Detect which cell encompasses the target text, then output its [X, Y] center coordinate. 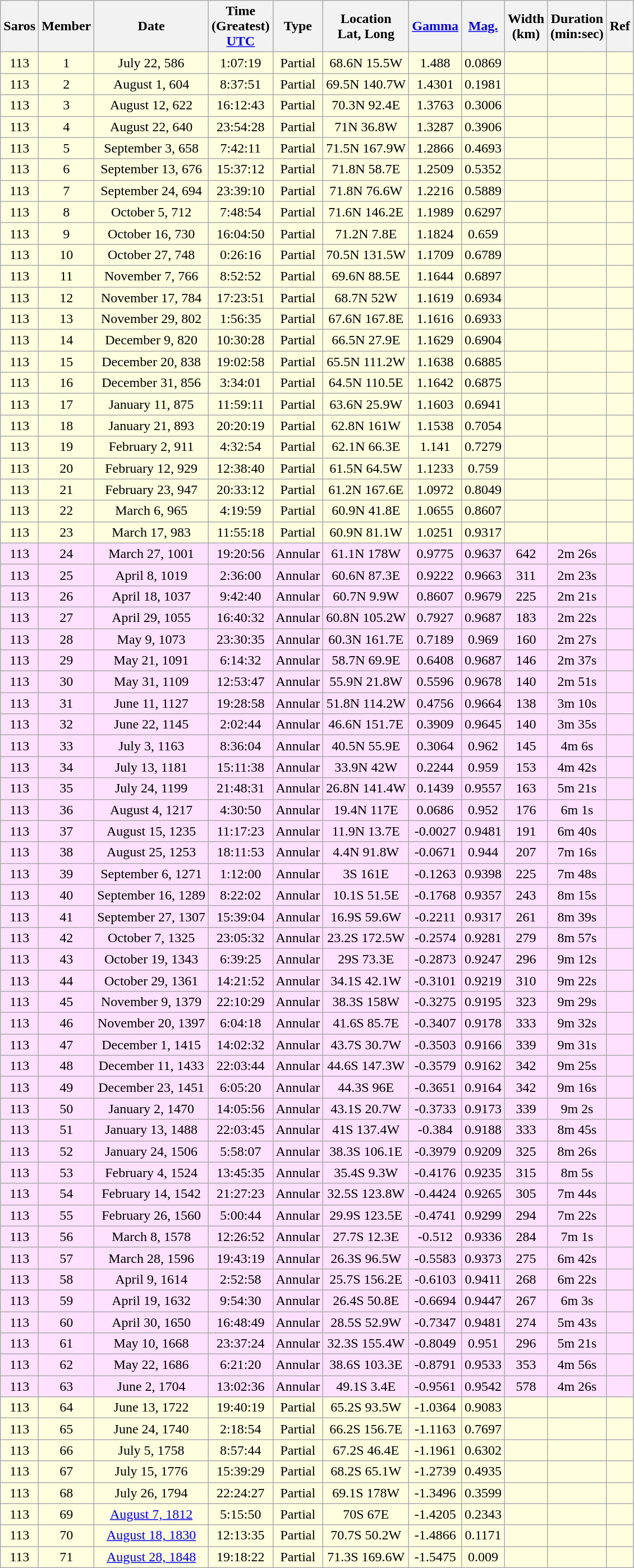
-0.3651 [435, 1087]
16:04:50 [240, 233]
Saros [20, 26]
1.1619 [435, 298]
14 [66, 340]
55 [66, 1215]
1.1233 [435, 468]
6:39:25 [240, 959]
7m 48s [577, 874]
70.5N 131.5W [366, 255]
0.9195 [483, 1002]
July 15, 1776 [151, 1472]
4:30:50 [240, 810]
0.759 [483, 468]
60.9N 41.8E [366, 511]
26.8N 141.4W [366, 788]
578 [526, 1386]
71.3S 169.6W [366, 1557]
20 [66, 468]
2:02:44 [240, 725]
26 [66, 596]
12:26:52 [240, 1237]
207 [526, 852]
0.7054 [483, 426]
LocationLat, Long [366, 26]
-0.5583 [435, 1258]
6m 3s [577, 1300]
64.5N 110.5E [366, 383]
20:33:12 [240, 490]
September 3, 658 [151, 148]
Member [66, 26]
62 [66, 1365]
1.4301 [435, 84]
34 [66, 767]
9m 2s [577, 1109]
0.5889 [483, 191]
23:37:24 [240, 1344]
2m 22s [577, 617]
11:55:18 [240, 532]
February 26, 1560 [151, 1215]
22 [66, 511]
70.7S 50.2W [366, 1535]
-1.0364 [435, 1408]
1.1538 [435, 426]
0.6934 [483, 298]
Mag. [483, 26]
31 [66, 703]
May 21, 1091 [151, 661]
267 [526, 1300]
March 6, 965 [151, 511]
3m 35s [577, 725]
January 24, 1506 [151, 1151]
2m 27s [577, 639]
1.1629 [435, 340]
33.9N 42W [366, 767]
7 [66, 191]
18:11:53 [240, 852]
3:34:01 [240, 383]
30 [66, 682]
68 [66, 1493]
70 [66, 1535]
April 8, 1019 [151, 575]
August 15, 1235 [151, 831]
-0.0671 [435, 852]
0.1981 [483, 84]
0.9663 [483, 575]
-1.3496 [435, 1493]
275 [526, 1258]
1.2509 [435, 169]
0:26:16 [240, 255]
0.3064 [435, 746]
40.5N 55.9E [366, 746]
9m 31s [577, 1045]
1.1603 [435, 404]
6:04:18 [240, 1023]
August 12, 622 [151, 105]
243 [526, 895]
19 [66, 447]
19:43:19 [240, 1258]
0.9299 [483, 1215]
16 [66, 383]
0.6885 [483, 362]
40 [66, 895]
May 22, 1686 [151, 1365]
42 [66, 938]
29.9S 123.5E [366, 1215]
2m 23s [577, 575]
1.1642 [435, 383]
69 [66, 1514]
51.8N 114.2W [366, 703]
June 22, 1145 [151, 725]
56 [66, 1237]
-0.8049 [435, 1344]
8m 15s [577, 895]
8:22:02 [240, 895]
32.3S 155.4W [366, 1344]
April 19, 1632 [151, 1300]
0.2343 [483, 1514]
71.5N 167.9W [366, 148]
Width(km) [526, 26]
July 24, 1199 [151, 788]
August 25, 1253 [151, 852]
9:42:40 [240, 596]
23:39:10 [240, 191]
0.4693 [483, 148]
April 18, 1037 [151, 596]
September 16, 1289 [151, 895]
38.3S 158W [366, 1002]
13:45:35 [240, 1173]
0.9178 [483, 1023]
325 [526, 1151]
8m 45s [577, 1130]
May 10, 1668 [151, 1344]
0.6408 [435, 661]
9m 25s [577, 1066]
66.2S 156.7E [366, 1429]
284 [526, 1237]
29S 73.3E [366, 959]
274 [526, 1322]
0.944 [483, 852]
45 [66, 1002]
-0.2211 [435, 916]
353 [526, 1365]
November 17, 784 [151, 298]
February 2, 911 [151, 447]
April 9, 1614 [151, 1279]
20:20:19 [240, 426]
16:12:43 [240, 105]
22:24:27 [240, 1493]
1.0655 [435, 511]
July 26, 1794 [151, 1493]
October 5, 712 [151, 212]
294 [526, 1215]
51 [66, 1130]
27.7S 12.3E [366, 1237]
60.3N 161.7E [366, 639]
0.9533 [483, 1365]
8:37:51 [240, 84]
67.6N 167.8E [366, 319]
March 28, 1596 [151, 1258]
642 [526, 554]
268 [526, 1279]
September 13, 676 [151, 169]
8m 39s [577, 916]
36 [66, 810]
-0.3733 [435, 1109]
8m 5s [577, 1173]
59 [66, 1300]
19:28:58 [240, 703]
0.9265 [483, 1194]
46.6N 151.7E [366, 725]
August 1, 604 [151, 84]
9m 12s [577, 959]
5:15:50 [240, 1514]
14:05:56 [240, 1109]
0.7279 [483, 447]
63 [66, 1386]
1.2866 [435, 148]
49 [66, 1087]
32.5S 123.8W [366, 1194]
16:40:32 [240, 617]
November 29, 802 [151, 319]
310 [526, 981]
4.4N 91.8W [366, 852]
Type [298, 26]
0.1171 [483, 1535]
1.1638 [435, 362]
183 [526, 617]
January 11, 875 [151, 404]
August 7, 1812 [151, 1514]
August 22, 640 [151, 127]
0.3599 [483, 1493]
3S 161E [366, 874]
71 [66, 1557]
0.6933 [483, 319]
10.1S 51.5E [366, 895]
0.9678 [483, 682]
0.951 [483, 1344]
9m 22s [577, 981]
1.3763 [435, 105]
68.7N 52W [366, 298]
-0.4741 [435, 1215]
60 [66, 1322]
2:52:58 [240, 1279]
34.1S 42.1W [366, 981]
0.3909 [435, 725]
0.9357 [483, 895]
0.659 [483, 233]
315 [526, 1173]
55.9N 21.8W [366, 682]
March 27, 1001 [151, 554]
5:58:07 [240, 1151]
December 20, 838 [151, 362]
38.3S 106.1E [366, 1151]
6:05:20 [240, 1087]
-0.1768 [435, 895]
69.6N 88.5E [366, 276]
26.4S 50.8E [366, 1300]
1 [66, 63]
9m 29s [577, 1002]
November 9, 1379 [151, 1002]
10 [66, 255]
6m 42s [577, 1258]
0.9398 [483, 874]
Ref [619, 26]
0.9557 [483, 788]
67 [66, 1472]
71.2N 7.8E [366, 233]
0.9336 [483, 1237]
71N 36.8W [366, 127]
12 [66, 298]
60.8N 105.2W [366, 617]
-0.3275 [435, 1002]
1.2216 [435, 191]
23:30:35 [240, 639]
23 [66, 532]
1.1616 [435, 319]
279 [526, 938]
22:03:45 [240, 1130]
0.9679 [483, 596]
February 23, 947 [151, 490]
0.952 [483, 810]
49.1S 3.4E [366, 1386]
4:19:59 [240, 511]
22:03:44 [240, 1066]
1.0972 [435, 490]
December 1, 1415 [151, 1045]
311 [526, 575]
June 11, 1127 [151, 703]
44.3S 96E [366, 1087]
68.6N 15.5W [366, 63]
February 14, 1542 [151, 1194]
April 29, 1055 [151, 617]
August 18, 1830 [151, 1535]
June 24, 1740 [151, 1429]
September 6, 1271 [151, 874]
8:57:44 [240, 1450]
26.3S 96.5W [366, 1258]
7:48:54 [240, 212]
5:00:44 [240, 1215]
Gamma [435, 26]
29 [66, 661]
5 [66, 148]
Duration(min:sec) [577, 26]
6m 22s [577, 1279]
7m 22s [577, 1215]
2m 26s [577, 554]
67.2S 46.4E [366, 1450]
0.9645 [483, 725]
2:18:54 [240, 1429]
0.9219 [483, 981]
6m 40s [577, 831]
October 19, 1343 [151, 959]
9m 32s [577, 1023]
0.959 [483, 767]
44 [66, 981]
0.9083 [483, 1408]
60.7N 9.9W [366, 596]
13 [66, 319]
191 [526, 831]
5m 43s [577, 1322]
-0.2873 [435, 959]
December 31, 856 [151, 383]
0.9162 [483, 1066]
10:30:28 [240, 340]
April 30, 1650 [151, 1322]
47 [66, 1045]
January 2, 1470 [151, 1109]
December 23, 1451 [151, 1087]
0.1439 [435, 788]
-1.1961 [435, 1450]
7m 16s [577, 852]
65.5N 111.2W [366, 362]
70S 67E [366, 1514]
0.3006 [483, 105]
-0.384 [435, 1130]
12:38:40 [240, 468]
4m 56s [577, 1365]
-1.2739 [435, 1472]
0.9188 [483, 1130]
160 [526, 639]
September 27, 1307 [151, 916]
61.2N 167.6E [366, 490]
60.9N 81.1W [366, 532]
19:02:58 [240, 362]
0.9664 [483, 703]
35 [66, 788]
4m 26s [577, 1386]
0.3906 [483, 127]
2m 51s [577, 682]
0.6789 [483, 255]
52 [66, 1151]
58 [66, 1279]
October 29, 1361 [151, 981]
50 [66, 1109]
August 4, 1217 [151, 810]
8:52:52 [240, 276]
-1.5475 [435, 1557]
1:56:35 [240, 319]
17:23:51 [240, 298]
62.1N 66.3E [366, 447]
43.7S 30.7W [366, 1045]
0.8049 [483, 490]
-0.7347 [435, 1322]
-1.1163 [435, 1429]
41 [66, 916]
35.4S 9.3W [366, 1173]
138 [526, 703]
7m 44s [577, 1194]
38 [66, 852]
11.9N 13.7E [366, 831]
43 [66, 959]
68.2S 65.1W [366, 1472]
February 12, 929 [151, 468]
0.9222 [435, 575]
May 31, 1109 [151, 682]
November 7, 766 [151, 276]
71.8N 76.6W [366, 191]
9 [66, 233]
25 [66, 575]
4:32:54 [240, 447]
24 [66, 554]
11:17:23 [240, 831]
December 9, 820 [151, 340]
8:36:04 [240, 746]
21:48:31 [240, 788]
16:48:49 [240, 1322]
0.9247 [483, 959]
0.2244 [435, 767]
2m 37s [577, 661]
3m 10s [577, 703]
1.141 [435, 447]
176 [526, 810]
0.9411 [483, 1279]
19:20:56 [240, 554]
January 21, 893 [151, 426]
1.1709 [435, 255]
6:21:20 [240, 1365]
1.3287 [435, 127]
6 [66, 169]
-0.1263 [435, 874]
7:42:11 [240, 148]
-0.9561 [435, 1386]
0.6297 [483, 212]
-0.8791 [435, 1365]
0.6904 [483, 340]
0.9637 [483, 554]
June 13, 1722 [151, 1408]
61 [66, 1344]
4m 6s [577, 746]
48 [66, 1066]
261 [526, 916]
44.6S 147.3W [366, 1066]
0.9373 [483, 1258]
0.6941 [483, 404]
71.8N 58.7E [366, 169]
2m 21s [577, 596]
15:37:12 [240, 169]
37 [66, 831]
66 [66, 1450]
153 [526, 767]
-1.4205 [435, 1514]
71.6N 146.2E [366, 212]
65 [66, 1429]
13:02:36 [240, 1386]
2:36:00 [240, 575]
January 13, 1488 [151, 1130]
February 4, 1524 [151, 1173]
15:11:38 [240, 767]
0.009 [483, 1557]
25.7S 156.2E [366, 1279]
323 [526, 1002]
-0.0027 [435, 831]
-1.4866 [435, 1535]
21:27:23 [240, 1194]
17 [66, 404]
1.1824 [435, 233]
Time(Greatest)UTC [240, 26]
4 [66, 127]
19:40:19 [240, 1408]
66.5N 27.9E [366, 340]
7m 1s [577, 1237]
July 3, 1163 [151, 746]
21 [66, 490]
0.0869 [483, 63]
-0.3101 [435, 981]
3 [66, 105]
12:13:35 [240, 1535]
57 [66, 1258]
0.9281 [483, 938]
8m 26s [577, 1151]
27 [66, 617]
60.6N 87.3E [366, 575]
11 [66, 276]
18 [66, 426]
-0.3407 [435, 1023]
9:54:30 [240, 1300]
September 24, 694 [151, 191]
1:12:00 [240, 874]
-0.512 [435, 1237]
163 [526, 788]
0.9775 [435, 554]
22:10:29 [240, 1002]
33 [66, 746]
1.488 [435, 63]
-0.4424 [435, 1194]
July 22, 586 [151, 63]
8 [66, 212]
28 [66, 639]
64 [66, 1408]
145 [526, 746]
August 28, 1848 [151, 1557]
0.7927 [435, 617]
March 17, 983 [151, 532]
63.6N 25.9W [366, 404]
2 [66, 84]
53 [66, 1173]
4m 42s [577, 767]
-0.6694 [435, 1300]
March 8, 1578 [151, 1237]
0.9447 [483, 1300]
54 [66, 1194]
15:39:29 [240, 1472]
0.969 [483, 639]
14:21:52 [240, 981]
43.1S 20.7W [366, 1109]
June 2, 1704 [151, 1386]
May 9, 1073 [151, 639]
0.7189 [435, 639]
1.0251 [435, 532]
46 [66, 1023]
15 [66, 362]
23:05:32 [240, 938]
0.9173 [483, 1109]
41S 137.4W [366, 1130]
-0.3503 [435, 1045]
14:02:32 [240, 1045]
70.3N 92.4E [366, 105]
0.9235 [483, 1173]
39 [66, 874]
0.7697 [483, 1429]
-0.6103 [435, 1279]
146 [526, 661]
32 [66, 725]
11:59:11 [240, 404]
305 [526, 1194]
October 16, 730 [151, 233]
28.5S 52.9W [366, 1322]
0.6875 [483, 383]
69.5N 140.7W [366, 84]
-0.3979 [435, 1151]
58.7N 69.9E [366, 661]
0.9166 [483, 1045]
62.8N 161W [366, 426]
0.962 [483, 746]
61.1N 178W [366, 554]
July 5, 1758 [151, 1450]
0.5352 [483, 169]
41.6S 85.7E [366, 1023]
12:53:47 [240, 682]
December 11, 1433 [151, 1066]
6:14:32 [240, 661]
-0.2574 [435, 938]
61.5N 64.5W [366, 468]
16.9S 59.6W [366, 916]
19.4N 117E [366, 810]
0.4756 [435, 703]
October 7, 1325 [151, 938]
0.9542 [483, 1386]
0.0686 [435, 810]
July 13, 1181 [151, 767]
0.9209 [483, 1151]
1:07:19 [240, 63]
0.9164 [483, 1087]
-0.3579 [435, 1066]
9m 16s [577, 1087]
0.6302 [483, 1450]
19:18:22 [240, 1557]
October 27, 748 [151, 255]
1.1989 [435, 212]
15:39:04 [240, 916]
0.4935 [483, 1472]
0.5596 [435, 682]
November 20, 1397 [151, 1023]
-0.4176 [435, 1173]
38.6S 103.3E [366, 1365]
0.6897 [483, 276]
23.2S 172.5W [366, 938]
69.1S 178W [366, 1493]
1.1644 [435, 276]
8m 57s [577, 938]
Date [151, 26]
6m 1s [577, 810]
65.2S 93.5W [366, 1408]
23:54:28 [240, 127]
